Return [x, y] of the center of cell containing provided text 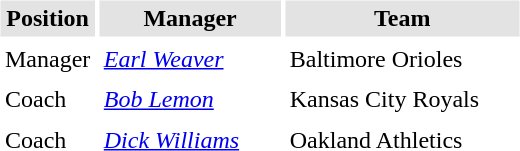
Earl Weaver [190, 59]
Baltimore Orioles [402, 59]
Position [47, 18]
Bob Lemon [190, 100]
Kansas City Royals [402, 100]
Team [402, 18]
Coach [47, 100]
